Output the [x, y] coordinate of the center of the cell containing the given text.  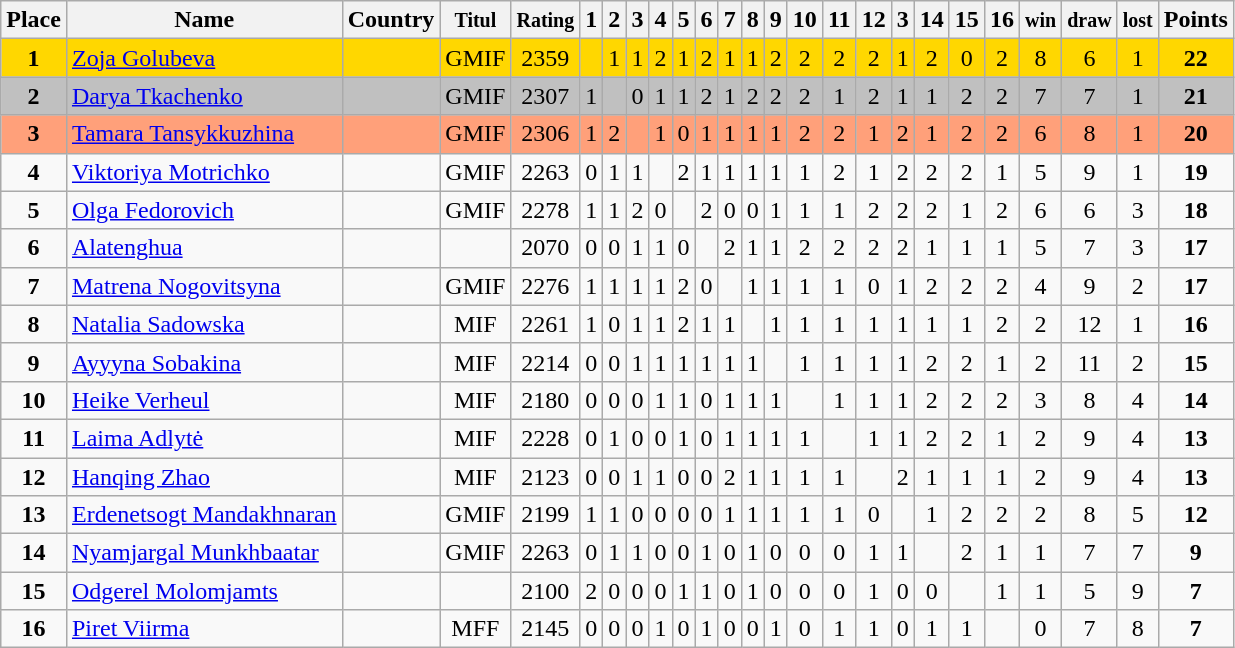
Heike Verheul [204, 400]
22 [1196, 58]
18 [1196, 210]
2145 [546, 629]
2306 [546, 134]
2199 [546, 515]
Piret Viirma [204, 629]
2278 [546, 210]
Viktoriya Motrichko [204, 172]
Alatenghua [204, 248]
2359 [546, 58]
Natalia Sadowska [204, 324]
Titul [476, 20]
Zoja Golubeva [204, 58]
Laima Adlytė [204, 438]
2276 [546, 286]
2070 [546, 248]
Darya Tkachenko [204, 96]
Matrena Nogovitsyna [204, 286]
Name [204, 20]
lost [1138, 20]
2214 [546, 362]
Olga Fedorovich [204, 210]
Erdenetsogt Mandakhnaran [204, 515]
21 [1196, 96]
2123 [546, 477]
Country [391, 20]
19 [1196, 172]
2261 [546, 324]
Nyamjargal Munkhbaatar [204, 553]
Odgerel Molomjamts [204, 591]
20 [1196, 134]
2100 [546, 591]
Ayyyna Sobakina [204, 362]
Place [34, 20]
win [1040, 20]
2307 [546, 96]
Rating [546, 20]
2228 [546, 438]
2180 [546, 400]
Hanqing Zhao [204, 477]
MFF [476, 629]
Tamara Tansykkuzhina [204, 134]
Points [1196, 20]
draw [1090, 20]
